Locate the cell with the specified text and output its (x, y) center coordinate. 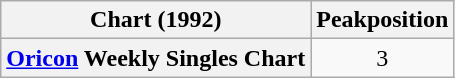
Chart (1992) (156, 20)
3 (382, 58)
Oricon Weekly Singles Chart (156, 58)
Peakposition (382, 20)
